Pinpoint the cell where the given text exists, returning its [X, Y] midpoint coordinate. 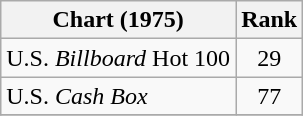
U.S. Billboard Hot 100 [118, 58]
Rank [270, 20]
29 [270, 58]
Chart (1975) [118, 20]
U.S. Cash Box [118, 96]
77 [270, 96]
